Return [X, Y] of the center of cell containing provided text 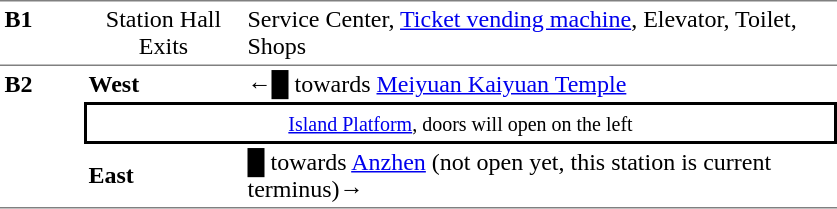
Station HallExits [164, 33]
West [164, 84]
←█ towards Meiyuan Kaiyuan Temple [540, 84]
East [164, 176]
Island Platform, doors will open on the left [460, 123]
█ towards Anzhen (not open yet, this station is current terminus)→ [540, 176]
B2 [42, 137]
Service Center, Ticket vending machine, Elevator, Toilet, Shops [540, 33]
B1 [42, 33]
